Find where the given text appears and provide that cell's center as [x, y] coordinate. 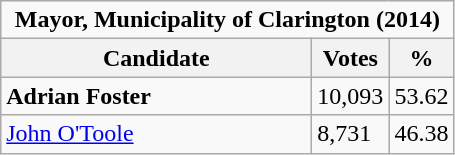
Adrian Foster [156, 96]
% [422, 58]
Mayor, Municipality of Clarington (2014) [228, 20]
53.62 [422, 96]
John O'Toole [156, 134]
8,731 [350, 134]
Candidate [156, 58]
10,093 [350, 96]
Votes [350, 58]
46.38 [422, 134]
